Pinpoint the cell where the given text exists, returning its [x, y] midpoint coordinate. 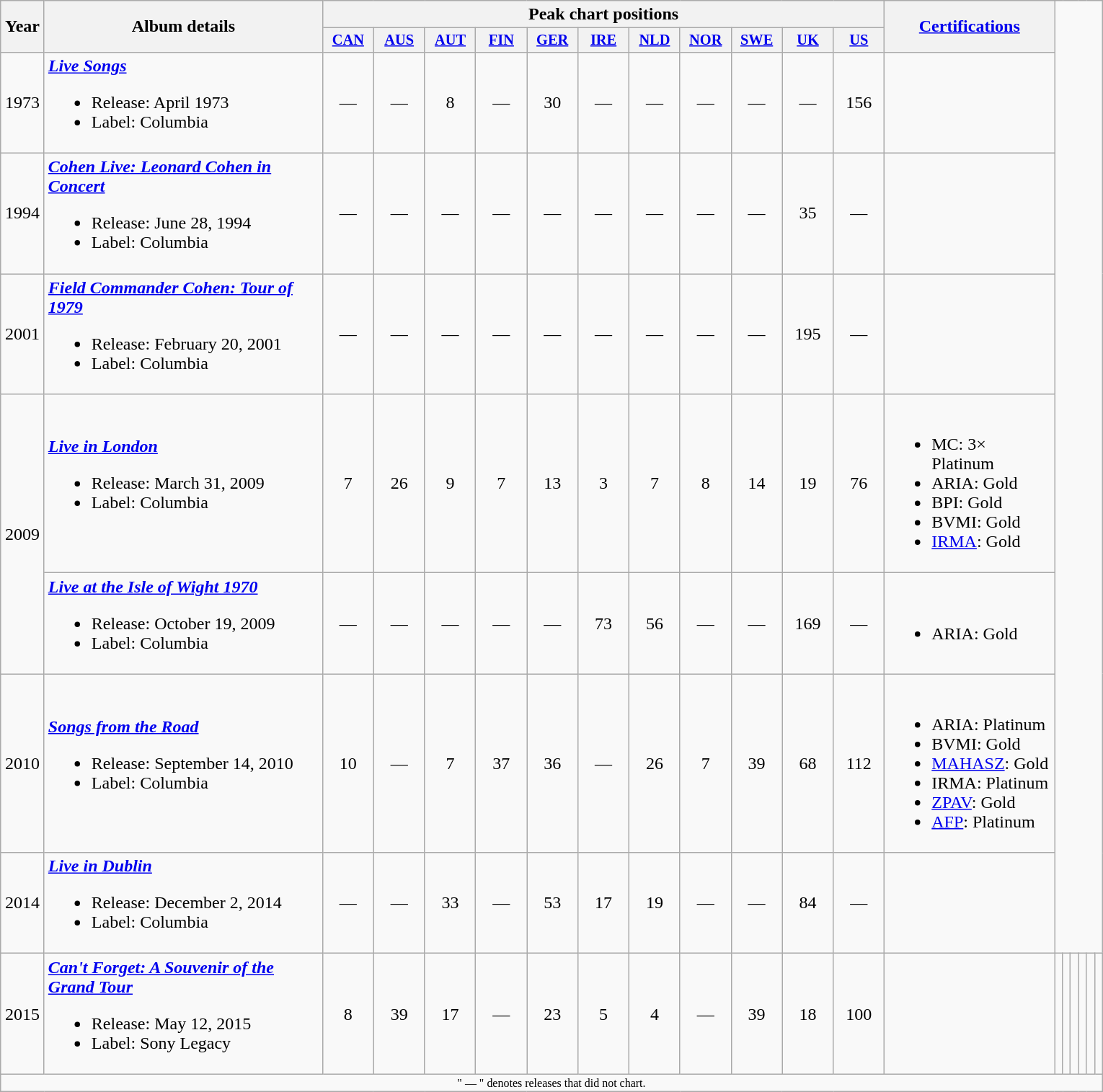
53 [552, 903]
UK [807, 40]
3 [604, 484]
Album details [183, 27]
30 [552, 102]
76 [859, 484]
195 [807, 334]
GER [552, 40]
Live at the Isle of Wight 1970Release: October 19, 2009Label: Columbia [183, 623]
Can't Forget: A Souvenir of the Grand TourRelease: May 12, 2015Label: Sony Legacy [183, 1013]
Certifications [970, 27]
9 [450, 484]
NOR [705, 40]
4 [655, 1013]
2001 [23, 334]
169 [807, 623]
US [859, 40]
156 [859, 102]
13 [552, 484]
" — " denotes releases that did not chart. [551, 1083]
ARIA: PlatinumBVMI: GoldMAHASZ: GoldIRMA: PlatinumZPAV: GoldAFP: Platinum [970, 763]
FIN [502, 40]
23 [552, 1013]
14 [757, 484]
2009 [23, 534]
IRE [604, 40]
2010 [23, 763]
10 [347, 763]
5 [604, 1013]
36 [552, 763]
ARIA: Gold [970, 623]
1973 [23, 102]
56 [655, 623]
100 [859, 1013]
MC: 3× PlatinumARIA: GoldBPI: GoldBVMI: GoldIRMA: Gold [970, 484]
18 [807, 1013]
Field Commander Cohen: Tour of 1979Release: February 20, 2001Label: Columbia [183, 334]
CAN [347, 40]
84 [807, 903]
Songs from the RoadRelease: September 14, 2010Label: Columbia [183, 763]
35 [807, 213]
1994 [23, 213]
Live in DublinRelease: December 2, 2014Label: Columbia [183, 903]
SWE [757, 40]
Peak chart positions [603, 14]
AUS [399, 40]
2015 [23, 1013]
37 [502, 763]
Year [23, 27]
Cohen Live: Leonard Cohen in ConcertRelease: June 28, 1994Label: Columbia [183, 213]
68 [807, 763]
Live SongsRelease: April 1973Label: Columbia [183, 102]
2014 [23, 903]
NLD [655, 40]
33 [450, 903]
AUT [450, 40]
Live in LondonRelease: March 31, 2009Label: Columbia [183, 484]
112 [859, 763]
73 [604, 623]
